For the text-containing cell, return its midpoint in (X, Y) coordinate format. 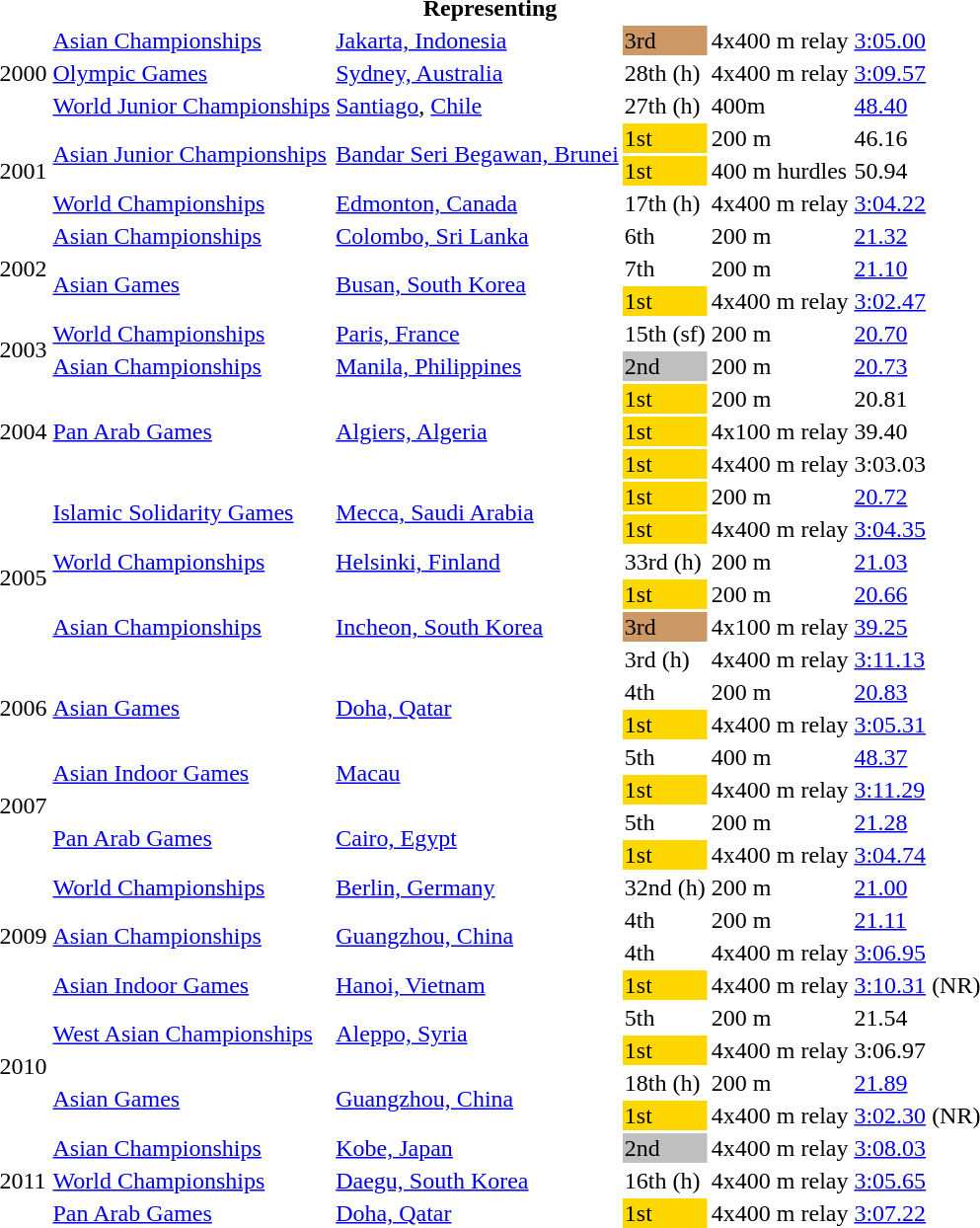
7th (665, 269)
West Asian Championships (191, 1035)
28th (h) (665, 73)
400 m (780, 757)
Kobe, Japan (478, 1148)
Santiago, Chile (478, 106)
Hanoi, Vietnam (478, 985)
Cairo, Egypt (478, 839)
Jakarta, Indonesia (478, 40)
Olympic Games (191, 73)
Helsinki, Finland (478, 562)
15th (sf) (665, 334)
Bandar Seri Begawan, Brunei (478, 154)
Edmonton, Canada (478, 203)
Busan, South Korea (478, 284)
Berlin, Germany (478, 887)
33rd (h) (665, 562)
Algiers, Algeria (478, 431)
Mecca, Saudi Arabia (478, 513)
Sydney, Australia (478, 73)
Asian Junior Championships (191, 154)
Aleppo, Syria (478, 1035)
17th (h) (665, 203)
16th (h) (665, 1181)
Macau (478, 774)
400 m hurdles (780, 171)
400m (780, 106)
Incheon, South Korea (478, 627)
18th (h) (665, 1083)
Islamic Solidarity Games (191, 513)
6th (665, 236)
Paris, France (478, 334)
32nd (h) (665, 887)
Colombo, Sri Lanka (478, 236)
Daegu, South Korea (478, 1181)
Manila, Philippines (478, 366)
3rd (h) (665, 659)
27th (h) (665, 106)
World Junior Championships (191, 106)
